Find where the given text appears and provide that cell's center as [x, y] coordinate. 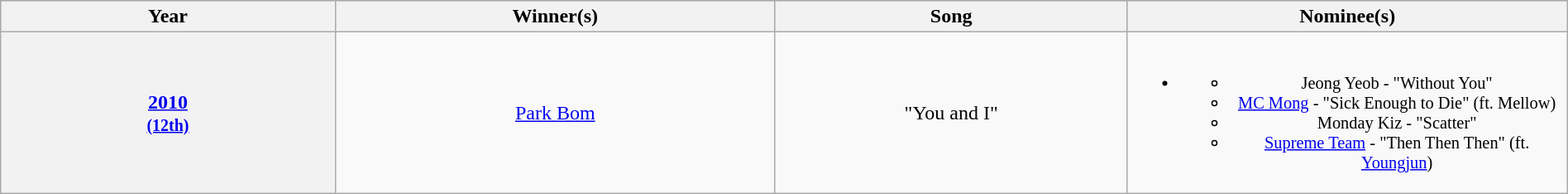
Song [951, 17]
Year [168, 17]
"You and I" [951, 113]
Jeong Yeob - "Without You"MC Mong - "Sick Enough to Die" (ft. Mellow)Monday Kiz - "Scatter"Supreme Team - "Then Then Then" (ft. Youngjun) [1347, 113]
Nominee(s) [1347, 17]
Park Bom [555, 113]
2010(12th) [168, 113]
Winner(s) [555, 17]
